Extract the [x, y] coordinate from the center of the cell holding the provided text.  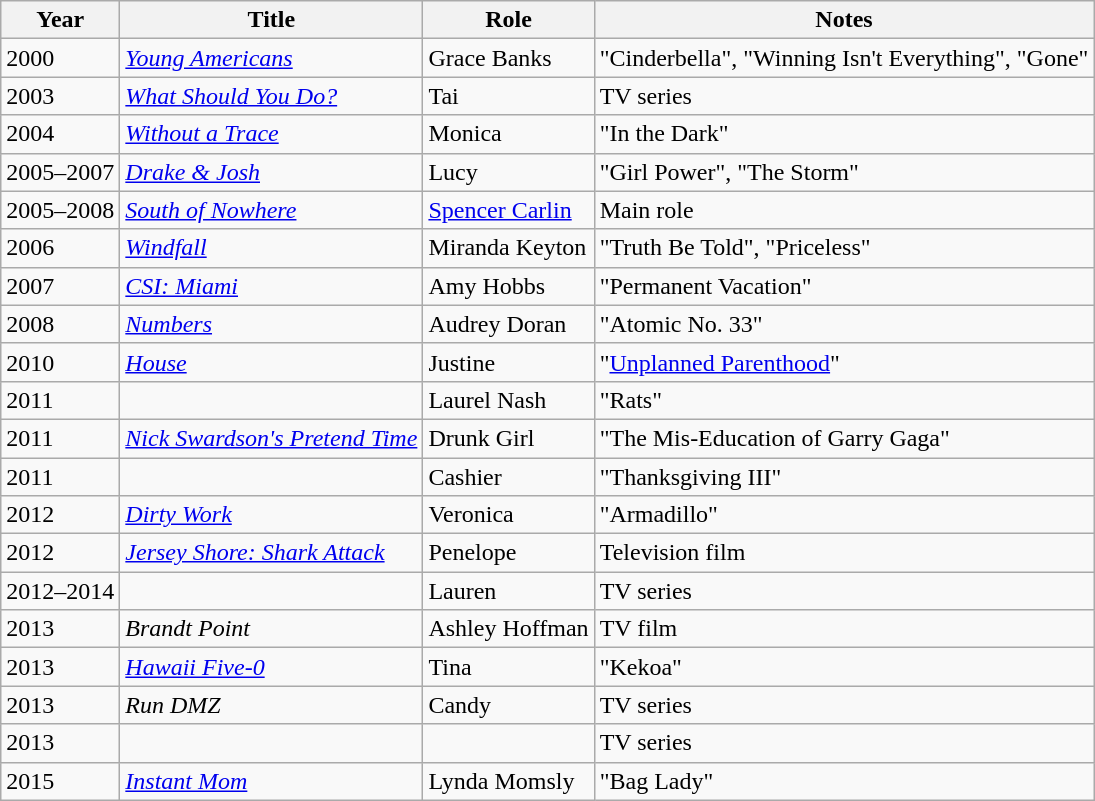
"Unplanned Parenthood" [844, 362]
Numbers [272, 324]
Cashier [508, 477]
"Rats" [844, 400]
2012–2014 [60, 591]
"In the Dark" [844, 134]
Monica [508, 134]
Amy Hobbs [508, 286]
2005–2008 [60, 210]
Instant Mom [272, 781]
2003 [60, 96]
Candy [508, 705]
Miranda Keyton [508, 248]
Jersey Shore: Shark Attack [272, 553]
Tina [508, 667]
2015 [60, 781]
Laurel Nash [508, 400]
"Thanksgiving III" [844, 477]
Television film [844, 553]
"Atomic No. 33" [844, 324]
"Girl Power", "The Storm" [844, 172]
Notes [844, 20]
"Permanent Vacation" [844, 286]
Tai [508, 96]
2000 [60, 58]
Ashley Hoffman [508, 629]
"Bag Lady" [844, 781]
South of Nowhere [272, 210]
Lauren [508, 591]
Drake & Josh [272, 172]
"Armadillo" [844, 515]
Main role [844, 210]
Run DMZ [272, 705]
Drunk Girl [508, 438]
Without a Trace [272, 134]
Windfall [272, 248]
2007 [60, 286]
Young Americans [272, 58]
Veronica [508, 515]
Spencer Carlin [508, 210]
2005–2007 [60, 172]
"Cinderbella", "Winning Isn't Everything", "Gone" [844, 58]
Nick Swardson's Pretend Time [272, 438]
CSI: Miami [272, 286]
Grace Banks [508, 58]
2010 [60, 362]
"Kekoa" [844, 667]
Justine [508, 362]
TV film [844, 629]
Lucy [508, 172]
Hawaii Five-0 [272, 667]
Audrey Doran [508, 324]
Year [60, 20]
Lynda Momsly [508, 781]
"Truth Be Told", "Priceless" [844, 248]
2008 [60, 324]
2006 [60, 248]
Role [508, 20]
"The Mis-Education of Garry Gaga" [844, 438]
2004 [60, 134]
Penelope [508, 553]
Title [272, 20]
What Should You Do? [272, 96]
House [272, 362]
Dirty Work [272, 515]
Brandt Point [272, 629]
